For the text-containing cell, return its midpoint in [x, y] coordinate format. 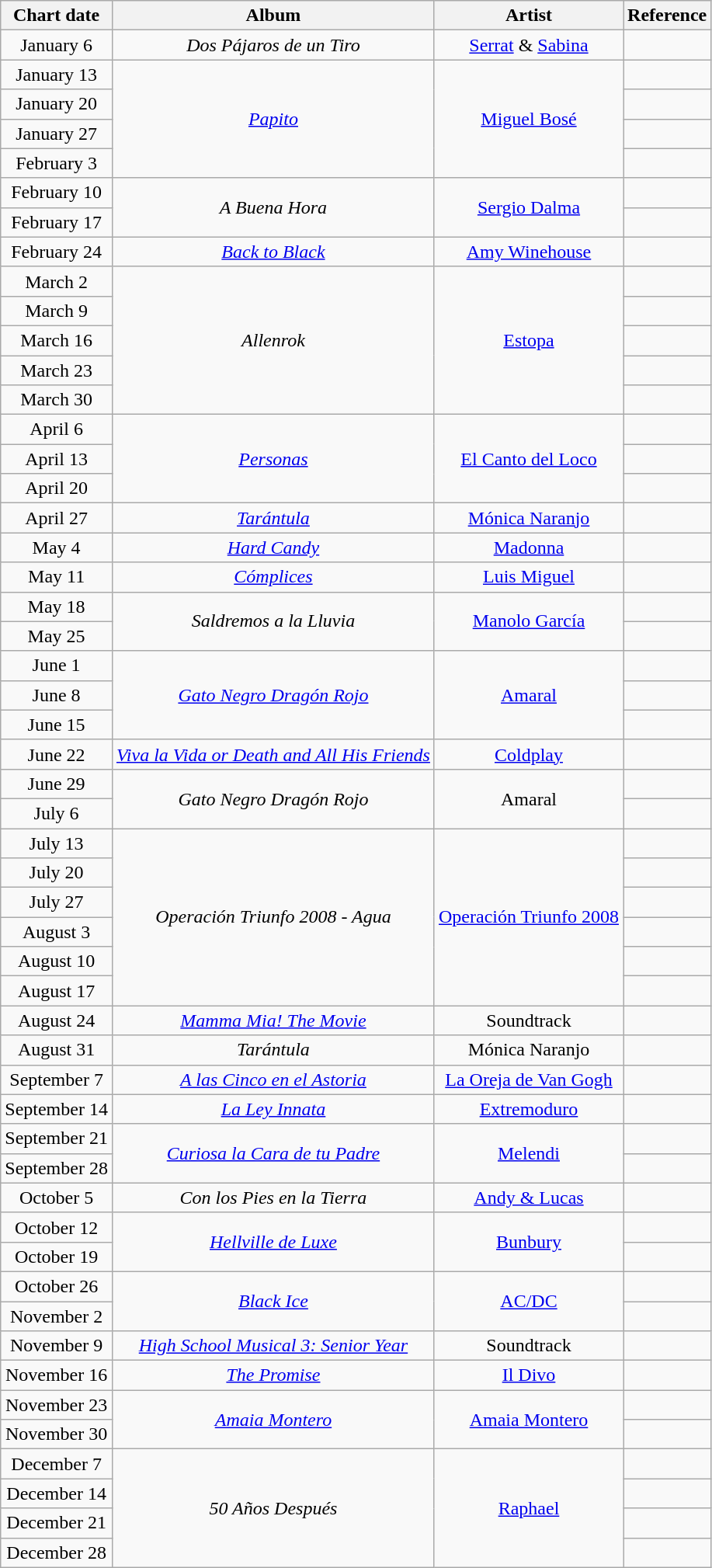
Hellville de Luxe [273, 1242]
Curiosa la Cara de tu Padre [273, 1153]
Artist [528, 16]
June 1 [57, 666]
Saldremos a la Lluvia [273, 621]
August 17 [57, 991]
June 22 [57, 754]
High School Musical 3: Senior Year [273, 1346]
August 3 [57, 932]
August 24 [57, 1020]
Mamma Mia! The Movie [273, 1020]
December 14 [57, 1493]
November 16 [57, 1375]
April 20 [57, 488]
AC/DC [528, 1301]
Back to Black [273, 252]
Estopa [528, 340]
Chart date [57, 16]
Raphael [528, 1508]
Luis Miguel [528, 577]
March 23 [57, 370]
Madonna [528, 548]
Bunbury [528, 1242]
Andy & Lucas [528, 1198]
September 14 [57, 1109]
Miguel Bosé [528, 119]
Coldplay [528, 754]
Reference [668, 16]
December 28 [57, 1552]
Allenrok [273, 340]
Hard Candy [273, 548]
January 27 [57, 134]
November 9 [57, 1346]
July 6 [57, 813]
Con los Pies en la Tierra [273, 1198]
June 15 [57, 725]
May 11 [57, 577]
September 7 [57, 1080]
A Buena Hora [273, 207]
January 6 [57, 45]
La Ley Innata [273, 1109]
December 7 [57, 1464]
Personas [273, 459]
Cómplices [273, 577]
June 8 [57, 695]
November 30 [57, 1434]
July 13 [57, 843]
December 21 [57, 1523]
October 5 [57, 1198]
April 13 [57, 459]
Album [273, 16]
Il Divo [528, 1375]
Papito [273, 119]
Dos Pájaros de un Tiro [273, 45]
Operación Triunfo 2008 [528, 916]
October 12 [57, 1227]
July 27 [57, 902]
Serrat & Sabina [528, 45]
October 19 [57, 1257]
March 30 [57, 400]
Sergio Dalma [528, 207]
August 10 [57, 961]
March 16 [57, 340]
September 28 [57, 1168]
August 31 [57, 1050]
February 17 [57, 222]
Melendi [528, 1153]
El Canto del Loco [528, 459]
October 26 [57, 1286]
Black Ice [273, 1301]
February 10 [57, 193]
Extremoduro [528, 1109]
July 20 [57, 873]
February 24 [57, 252]
La Oreja de Van Gogh [528, 1080]
The Promise [273, 1375]
June 29 [57, 784]
May 18 [57, 607]
Amy Winehouse [528, 252]
50 Años Después [273, 1508]
November 23 [57, 1405]
January 20 [57, 104]
April 6 [57, 429]
November 2 [57, 1316]
September 21 [57, 1139]
April 27 [57, 518]
A las Cinco en el Astoria [273, 1080]
February 3 [57, 163]
March 9 [57, 311]
May 4 [57, 548]
May 25 [57, 636]
March 2 [57, 281]
January 13 [57, 75]
Operación Triunfo 2008 - Agua [273, 916]
Manolo García [528, 621]
Viva la Vida or Death and All His Friends [273, 754]
